Return [x, y] of the center of cell containing provided text 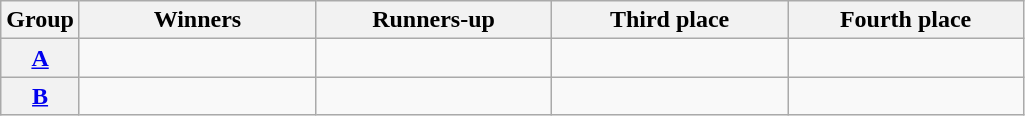
B [40, 96]
Group [40, 20]
A [40, 58]
Winners [197, 20]
Runners-up [433, 20]
Fourth place [906, 20]
Third place [670, 20]
